For the text-containing cell, return its midpoint in (X, Y) coordinate format. 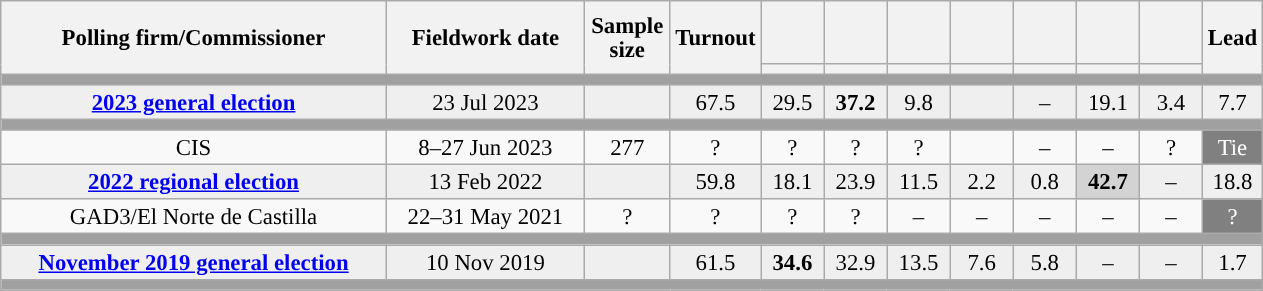
11.5 (918, 182)
Tie (1232, 148)
3.4 (1170, 102)
GAD3/El Norte de Castilla (194, 218)
7.7 (1232, 102)
67.5 (716, 102)
277 (627, 148)
22–31 May 2021 (485, 218)
23.9 (856, 182)
18.8 (1232, 182)
Turnout (716, 38)
Fieldwork date (485, 38)
2.2 (982, 182)
November 2019 general election (194, 262)
34.6 (792, 262)
7.6 (982, 262)
Polling firm/Commissioner (194, 38)
32.9 (856, 262)
0.8 (1044, 182)
CIS (194, 148)
37.2 (856, 102)
13.5 (918, 262)
18.1 (792, 182)
Sample size (627, 38)
13 Feb 2022 (485, 182)
2022 regional election (194, 182)
23 Jul 2023 (485, 102)
29.5 (792, 102)
42.7 (1108, 182)
9.8 (918, 102)
Lead (1232, 38)
19.1 (1108, 102)
10 Nov 2019 (485, 262)
8–27 Jun 2023 (485, 148)
1.7 (1232, 262)
61.5 (716, 262)
5.8 (1044, 262)
2023 general election (194, 102)
59.8 (716, 182)
